Provide the [x, y] coordinate of the cell's center where the given text is located.  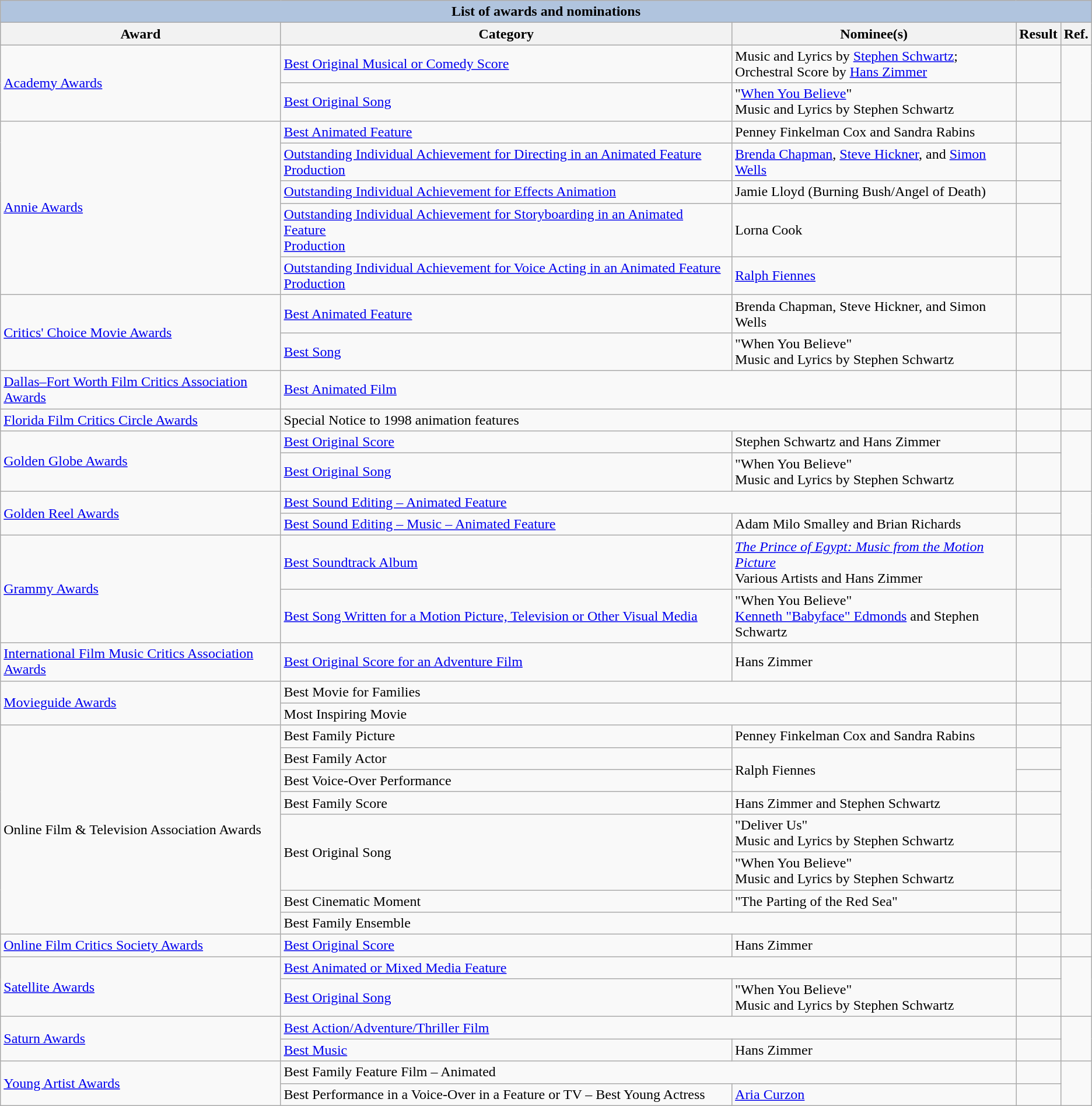
Florida Film Critics Circle Awards [141, 419]
Best Sound Editing – Music – Animated Feature [506, 524]
Best Voice-Over Performance [506, 780]
Best Animated or Mixed Media Feature [649, 968]
Special Notice to 1998 animation features [649, 419]
Online Film & Television Association Awards [141, 829]
Stephen Schwartz and Hans Zimmer [874, 442]
Best Song [506, 351]
Best Family Feature Film – Animated [649, 1072]
Jamie Lloyd (Burning Bush/Angel of Death) [874, 192]
Online Film Critics Society Awards [141, 946]
Aria Curzon [874, 1094]
Best Original Musical or Comedy Score [506, 64]
Adam Milo Smalley and Brian Richards [874, 524]
Academy Awards [141, 83]
Annie Awards [141, 208]
List of awards and nominations [546, 12]
Music and Lyrics by Stephen Schwartz; Orchestral Score by Hans Zimmer [874, 64]
Result [1038, 34]
International Film Music Critics Association Awards [141, 661]
Ref. [1076, 34]
Best Animated Film [649, 390]
Satellite Awards [141, 987]
Best Family Ensemble [649, 923]
Best Performance in a Voice-Over in a Feature or TV – Best Young Actress [506, 1094]
Outstanding Individual Achievement for Effects Animation [506, 192]
Grammy Awards [141, 589]
Critics' Choice Movie Awards [141, 332]
Best Soundtrack Album [506, 562]
"When You Believe" Kenneth "Babyface" Edmonds and Stephen Schwartz [874, 616]
Outstanding Individual Achievement for Storyboarding in an Animated Feature Production [506, 230]
Category [506, 34]
Golden Globe Awards [141, 461]
Most Inspiring Movie [649, 714]
The Prince of Egypt: Music from the Motion Picture Various Artists and Hans Zimmer [874, 562]
Best Cinematic Moment [506, 901]
Best Music [506, 1050]
Award [141, 34]
Young Artist Awards [141, 1083]
Best Family Score [506, 803]
Saturn Awards [141, 1039]
Movieguide Awards [141, 703]
Best Family Picture [506, 736]
"The Parting of the Red Sea" [874, 901]
Nominee(s) [874, 34]
Best Action/Adventure/Thriller Film [649, 1028]
Outstanding Individual Achievement for Directing in an Animated Feature Production [506, 162]
Hans Zimmer and Stephen Schwartz [874, 803]
Best Family Actor [506, 758]
Best Song Written for a Motion Picture, Television or Other Visual Media [506, 616]
Best Sound Editing – Animated Feature [649, 502]
Golden Reel Awards [141, 513]
Best Original Score for an Adventure Film [506, 661]
Lorna Cook [874, 230]
"Deliver Us" Music and Lyrics by Stephen Schwartz [874, 833]
Best Movie for Families [649, 692]
Dallas–Fort Worth Film Critics Association Awards [141, 390]
Outstanding Individual Achievement for Voice Acting in an Animated Feature Production [506, 275]
